Find where the given text appears and provide that cell's center as [X, Y] coordinate. 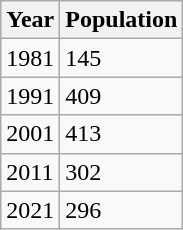
302 [122, 172]
Year [30, 20]
409 [122, 96]
2021 [30, 210]
145 [122, 58]
Population [122, 20]
1991 [30, 96]
413 [122, 134]
2011 [30, 172]
296 [122, 210]
2001 [30, 134]
1981 [30, 58]
